Locate the cell with the specified text and output its [x, y] center coordinate. 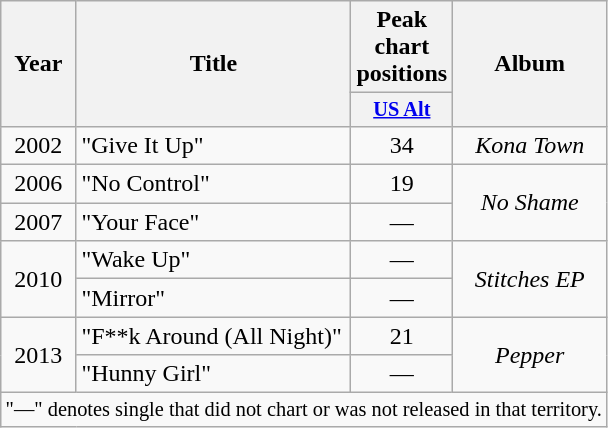
US Alt [402, 110]
Kona Town [530, 145]
2002 [38, 145]
No Shame [530, 203]
"No Control" [214, 184]
34 [402, 145]
"Hunny Girl" [214, 374]
2006 [38, 184]
"Mirror" [214, 298]
Stitches EP [530, 279]
"Give It Up" [214, 145]
"Your Face" [214, 222]
"—" denotes single that did not chart or was not released in that territory. [304, 410]
Album [530, 64]
Title [214, 64]
Peak chart positions [402, 47]
19 [402, 184]
"F**k Around (All Night)" [214, 336]
21 [402, 336]
2013 [38, 355]
Year [38, 64]
"Wake Up" [214, 260]
2010 [38, 279]
Pepper [530, 355]
2007 [38, 222]
